Scan for the cell matching the given text and deliver its (X, Y) coordinate at center. 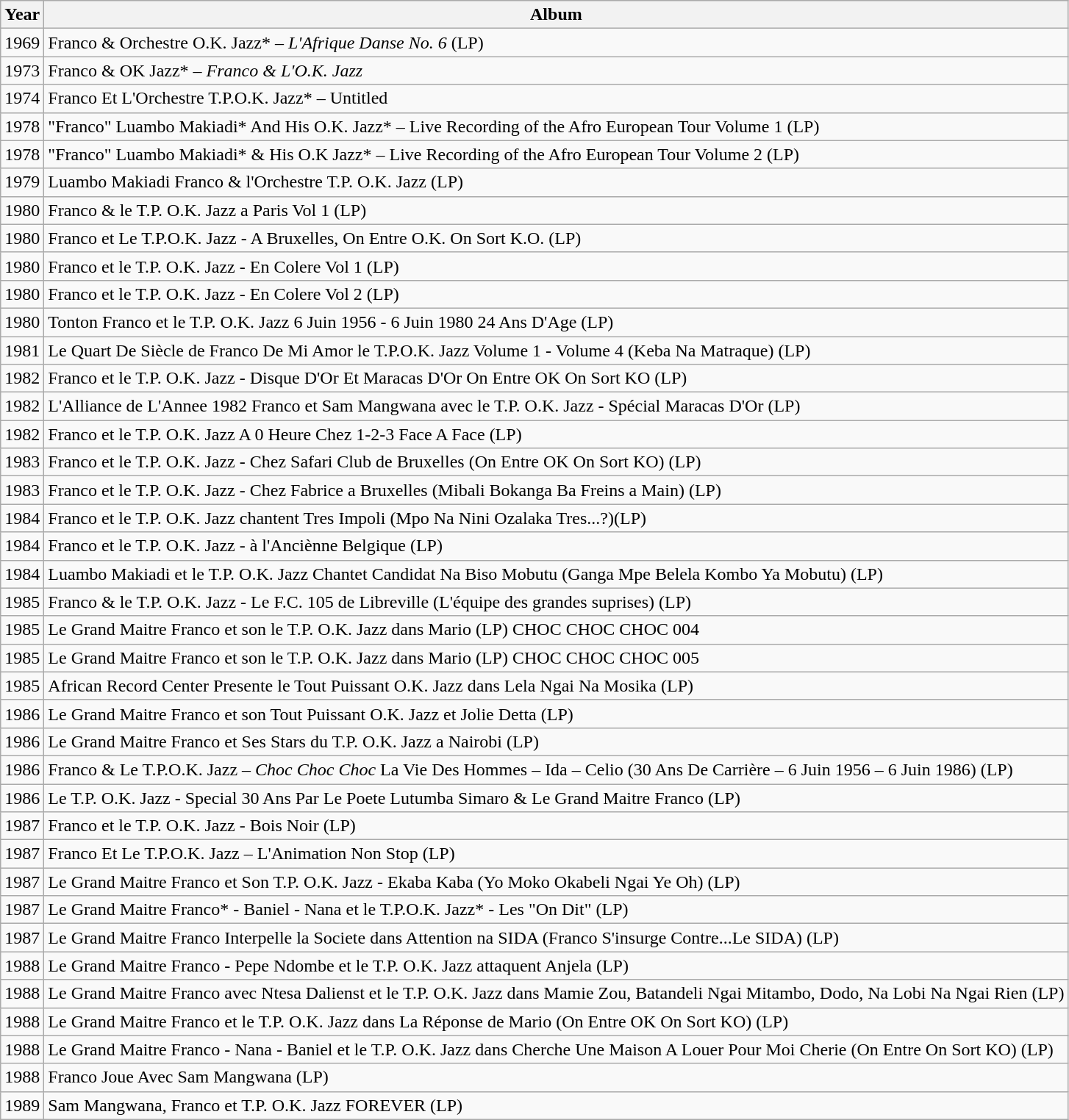
"Franco" Luambo Makiadi* And His O.K. Jazz* – Live Recording of the Afro European Tour Volume 1 (LP) (556, 126)
Le T.P. O.K. Jazz - Special 30 Ans Par Le Poete Lutumba Simaro & Le Grand Maitre Franco (LP) (556, 797)
Sam Mangwana, Franco et T.P. O.K. Jazz FOREVER (LP) (556, 1105)
Le Grand Maitre Franco et son le T.P. O.K. Jazz dans Mario (LP) CHOC CHOC CHOC 004 (556, 630)
Tonton Franco et le T.P. O.K. Jazz 6 Juin 1956 - 6 Juin 1980 24 Ans D'Age (LP) (556, 322)
Le Grand Maitre Franco et son Tout Puissant O.K. Jazz et Jolie Detta (LP) (556, 714)
Luambo Makiadi Franco & l'Orchestre T.P. O.K. Jazz (LP) (556, 182)
Album (556, 15)
Franco et le T.P. O.K. Jazz - En Colere Vol 2 (LP) (556, 294)
L'Alliance de L'Annee 1982 Franco et Sam Mangwana avec le T.P. O.K. Jazz - Spécial Maracas D'Or (LP) (556, 406)
Franco et le T.P. O.K. Jazz A 0 Heure Chez 1-2-3 Face A Face (LP) (556, 434)
Le Grand Maitre Franco - Nana - Baniel et le T.P. O.K. Jazz dans Cherche Une Maison A Louer Pour Moi Cherie (On Entre On Sort KO) (LP) (556, 1049)
Luambo Makiadi et le T.P. O.K. Jazz Chantet Candidat Na Biso Mobutu (Ganga Mpe Belela Kombo Ya Mobutu) (LP) (556, 574)
1969 (22, 43)
1979 (22, 182)
Franco Et Le T.P.O.K. Jazz – L'Animation Non Stop (LP) (556, 854)
Le Grand Maitre Franco avec Ntesa Dalienst et le T.P. O.K. Jazz dans Mamie Zou, Batandeli Ngai Mitambo, Dodo, Na Lobi Na Ngai Rien (LP) (556, 994)
Franco et le T.P. O.K. Jazz - Disque D'Or Et Maracas D'Or On Entre OK On Sort KO (LP) (556, 378)
Le Grand Maitre Franco et son le T.P. O.K. Jazz dans Mario (LP) CHOC CHOC CHOC 005 (556, 658)
Le Grand Maitre Franco et le T.P. O.K. Jazz dans La Réponse de Mario (On Entre OK On Sort KO) (LP) (556, 1022)
Franco et le T.P. O.K. Jazz - à l'Anciènne Belgique (LP) (556, 546)
Franco & Le T.P.O.K. Jazz – Choc Choc Choc La Vie Des Hommes – Ida – Celio (30 Ans De Carrière – 6 Juin 1956 – 6 Juin 1986) (LP) (556, 769)
Le Grand Maitre Franco et Son T.P. O.K. Jazz - Ekaba Kaba (Yo Moko Okabeli Ngai Ye Oh) (LP) (556, 882)
1981 (22, 351)
Le Grand Maitre Franco Interpelle la Societe dans Attention na SIDA (Franco S'insurge Contre...Le SIDA) (LP) (556, 938)
1974 (22, 98)
1973 (22, 71)
Franco & OK Jazz* – Franco & L'O.K. Jazz (556, 71)
1989 (22, 1105)
Franco et Le T.P.O.K. Jazz - A Bruxelles, On Entre O.K. On Sort K.O. (LP) (556, 238)
Franco et le T.P. O.K. Jazz - Chez Fabrice a Bruxelles (Mibali Bokanga Ba Freins a Main) (LP) (556, 490)
Le Grand Maitre Franco - Pepe Ndombe et le T.P. O.K. Jazz attaquent Anjela (LP) (556, 966)
Franco & le T.P. O.K. Jazz a Paris Vol 1 (LP) (556, 210)
Le Quart De Siècle de Franco De Mi Amor le T.P.O.K. Jazz Volume 1 - Volume 4 (Keba Na Matraque) (LP) (556, 351)
Year (22, 15)
Franco et le T.P. O.K. Jazz - Chez Safari Club de Bruxelles (On Entre OK On Sort KO) (LP) (556, 462)
Le Grand Maitre Franco et Ses Stars du T.P. O.K. Jazz a Nairobi (LP) (556, 742)
Franco Joue Avec Sam Mangwana (LP) (556, 1077)
Franco et le T.P. O.K. Jazz chantent Tres Impoli (Mpo Na Nini Ozalaka Tres...?)(LP) (556, 518)
Franco Et L'Orchestre T.P.O.K. Jazz* – Untitled (556, 98)
Franco & le T.P. O.K. Jazz - Le F.C. 105 de Libreville (L'équipe des grandes suprises) (LP) (556, 602)
Le Grand Maitre Franco* - Baniel - Nana et le T.P.O.K. Jazz* - Les "On Dit" (LP) (556, 910)
Franco et le T.P. O.K. Jazz - En Colere Vol 1 (LP) (556, 266)
Franco et le T.P. O.K. Jazz - Bois Noir (LP) (556, 826)
"Franco" Luambo Makiadi* & His O.K Jazz* – Live Recording of the Afro European Tour Volume 2 (LP) (556, 154)
African Record Center Presente le Tout Puissant O.K. Jazz dans Lela Ngai Na Mosika (LP) (556, 686)
Franco & Orchestre O.K. Jazz* – L'Afrique Danse No. 6 (LP) (556, 43)
